Scan for the cell matching the given text and deliver its [x, y] coordinate at center. 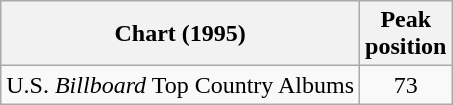
U.S. Billboard Top Country Albums [180, 85]
73 [406, 85]
Chart (1995) [180, 34]
Peakposition [406, 34]
